Search for the cell housing the specified text and yield its [x, y] center coordinate. 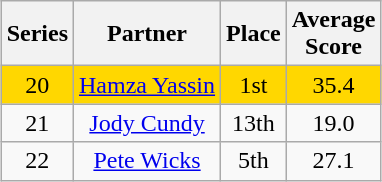
19.0 [334, 123]
Pete Wicks [148, 161]
35.4 [334, 85]
Place [254, 34]
Hamza Yassin [148, 85]
20 [37, 85]
Partner [148, 34]
1st [254, 85]
5th [254, 161]
13th [254, 123]
21 [37, 123]
Series [37, 34]
22 [37, 161]
Jody Cundy [148, 123]
27.1 [334, 161]
AverageScore [334, 34]
